Identify which cell holds the provided text, then report its [X, Y] central coordinate. 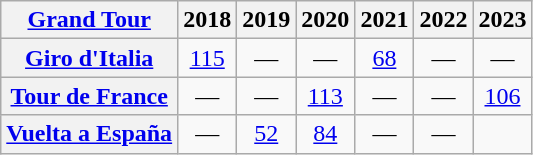
68 [384, 58]
115 [208, 58]
113 [326, 96]
84 [326, 134]
2023 [502, 20]
Tour de France [90, 96]
2018 [208, 20]
Giro d'Italia [90, 58]
2019 [266, 20]
Grand Tour [90, 20]
106 [502, 96]
52 [266, 134]
Vuelta a España [90, 134]
2022 [444, 20]
2021 [384, 20]
2020 [326, 20]
